Detect which cell encompasses the target text, then output its [x, y] center coordinate. 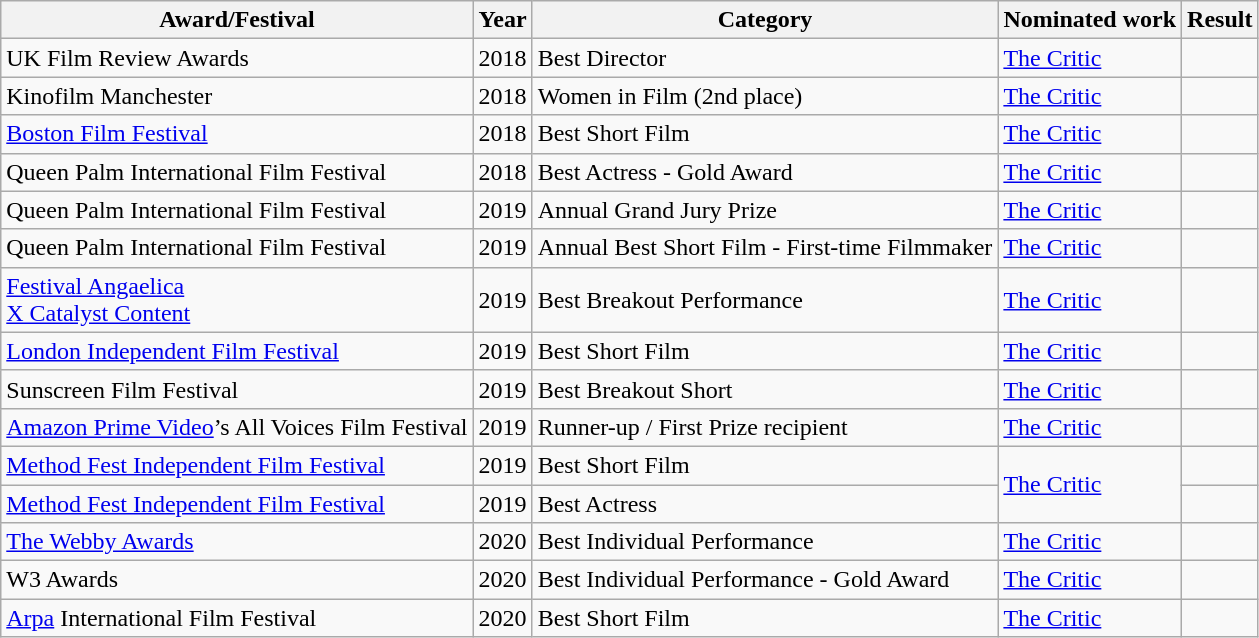
Award/Festival [237, 20]
Nominated work [1090, 20]
Best Director [765, 58]
Women in Film (2nd place) [765, 96]
London Independent Film Festival [237, 351]
Arpa International Film Festival [237, 618]
Best Actress - Gold Award [765, 172]
Category [765, 20]
Best Individual Performance [765, 542]
Best Actress [765, 503]
W3 Awards [237, 580]
UK Film Review Awards [237, 58]
Annual Best Short Film - First-time Filmmaker [765, 248]
Amazon Prime Video’s All Voices Film Festival [237, 427]
Best Individual Performance - Gold Award [765, 580]
Runner-up / First Prize recipient [765, 427]
Result [1220, 20]
Best Breakout Performance [765, 300]
Year [502, 20]
Boston Film Festival [237, 134]
Sunscreen Film Festival [237, 389]
Best Breakout Short [765, 389]
The Webby Awards [237, 542]
Kinofilm Manchester [237, 96]
Festival AngaelicaX Catalyst Content [237, 300]
Annual Grand Jury Prize [765, 210]
